Locate the cell with the specified text and output its (X, Y) center coordinate. 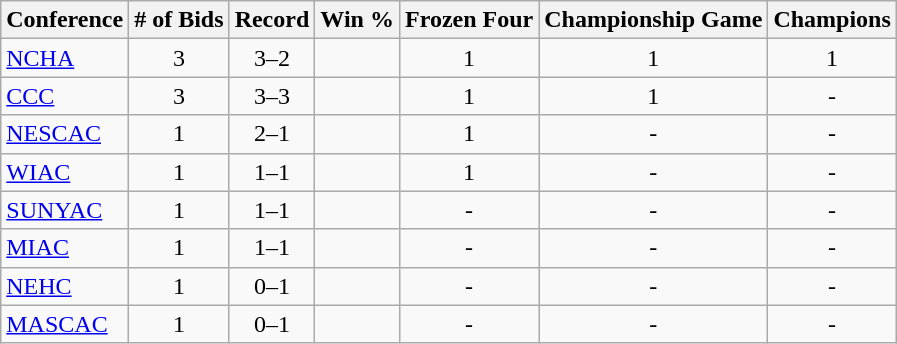
Record (272, 20)
CCC (65, 96)
Win % (358, 20)
NEHC (65, 286)
3–3 (272, 96)
Frozen Four (468, 20)
MASCAC (65, 324)
WIAC (65, 172)
NESCAC (65, 134)
# of Bids (179, 20)
Championship Game (654, 20)
2–1 (272, 134)
NCHA (65, 58)
3–2 (272, 58)
SUNYAC (65, 210)
Conference (65, 20)
MIAC (65, 248)
Champions (832, 20)
